Detect which cell encompasses the target text, then output its [X, Y] center coordinate. 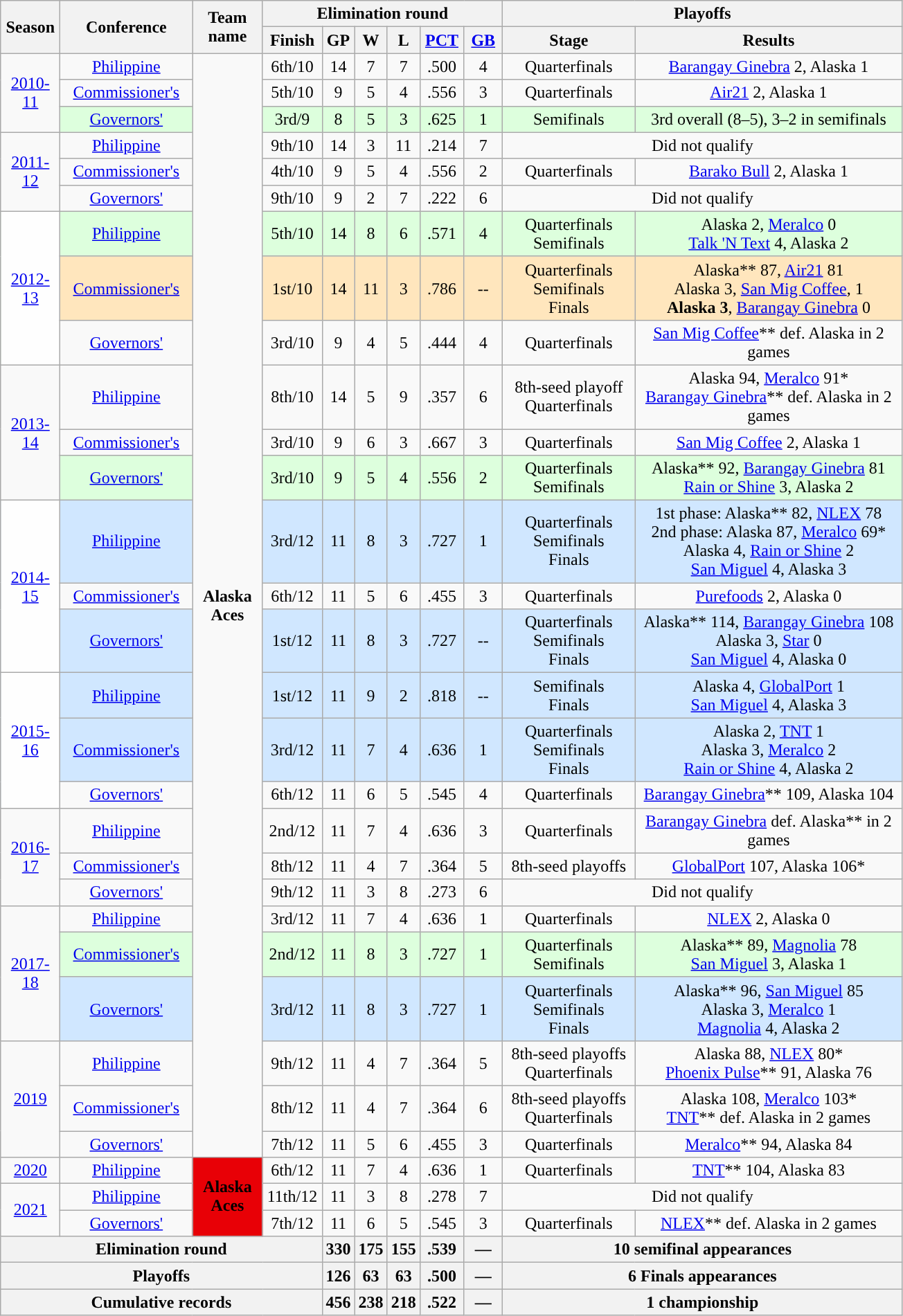
126 [338, 1276]
238 [371, 1302]
NLEX 2, Alaska 0 [769, 919]
.273 [442, 892]
NLEX** def. Alaska in 2 games [769, 1223]
San Mig Coffee 2, Alaska 1 [769, 442]
Barangay Ginebra 2, Alaska 1 [769, 66]
.278 [442, 1197]
.818 [442, 695]
.786 [442, 288]
Alaska 2, Meralco 0Talk 'N Text 4, Alaska 2 [769, 234]
GlobalPort 107, Alaska 106* [769, 866]
8th/10 [292, 397]
.539 [442, 1250]
L [403, 40]
2020 [30, 1171]
2015-16 [30, 741]
Alaska 94, Meralco 91*Barangay Ginebra** def. Alaska in 2 games [769, 397]
SemifinalsFinals [569, 695]
Finish [292, 40]
Alaska 88, NLEX 80*Phoenix Pulse** 91, Alaska 76 [769, 1063]
Results [769, 40]
TNT** 104, Alaska 83 [769, 1171]
2010-11 [30, 93]
Semifinals [569, 119]
2012-13 [30, 288]
Team name [227, 27]
330 [338, 1250]
1 championship [702, 1302]
3rd/9 [292, 119]
Alaska** 87, Air21 81Alaska 3, San Mig Coffee, 1Alaska 3, Barangay Ginebra 0 [769, 288]
2017-18 [30, 973]
Barangay Ginebra def. Alaska** in 2 games [769, 831]
Stage [569, 40]
10 semifinal appearances [702, 1250]
2014-15 [30, 587]
Alaska 4, GlobalPort 1San Miguel 4, Alaska 3 [769, 695]
2013-14 [30, 432]
Alaska** 96, San Miguel 85Alaska 3, Meralco 1Magnolia 4, Alaska 2 [769, 1009]
.522 [442, 1302]
.625 [442, 119]
155 [403, 1250]
2019 [30, 1099]
Alaska** 114, Barangay Ginebra 108Alaska 3, Star 0San Miguel 4, Alaska 0 [769, 641]
Conference [126, 27]
11th/12 [292, 1197]
2016-17 [30, 857]
San Mig Coffee** def. Alaska in 2 games [769, 342]
218 [403, 1302]
Alaska 108, Meralco 103* TNT** def. Alaska in 2 games [769, 1108]
.222 [442, 198]
Air21 2, Alaska 1 [769, 93]
PCT [442, 40]
Meralco** 94, Alaska 84 [769, 1144]
4th/10 [292, 172]
Barako Bull 2, Alaska 1 [769, 172]
.444 [442, 342]
2011-12 [30, 172]
8th-seed playoffs [569, 866]
.357 [442, 397]
Barangay Ginebra** 109, Alaska 104 [769, 795]
8th-seed playoffQuarterfinals [569, 397]
456 [338, 1302]
1st/10 [292, 288]
Purefoods 2, Alaska 0 [769, 596]
6 Finals appearances [702, 1276]
W [371, 40]
.667 [442, 442]
3rd overall (8–5), 3–2 in semifinals [769, 119]
Cumulative records [161, 1302]
Alaska** 92, Barangay Ginebra 81Rain or Shine 3, Alaska 2 [769, 478]
2021 [30, 1210]
6th/10 [292, 66]
1st phase: Alaska** 82, NLEX 782nd phase: Alaska 87, Meralco 69*Alaska 4, Rain or Shine 2San Miguel 4, Alaska 3 [769, 541]
Alaska** 89, Magnolia 78San Miguel 3, Alaska 1 [769, 954]
.571 [442, 234]
175 [371, 1250]
Alaska 2, TNT 1Alaska 3, Meralco 2Rain or Shine 4, Alaska 2 [769, 750]
GP [338, 40]
.214 [442, 145]
GB [483, 40]
Season [30, 27]
